Pinpoint the cell where the given text exists, returning its [X, Y] midpoint coordinate. 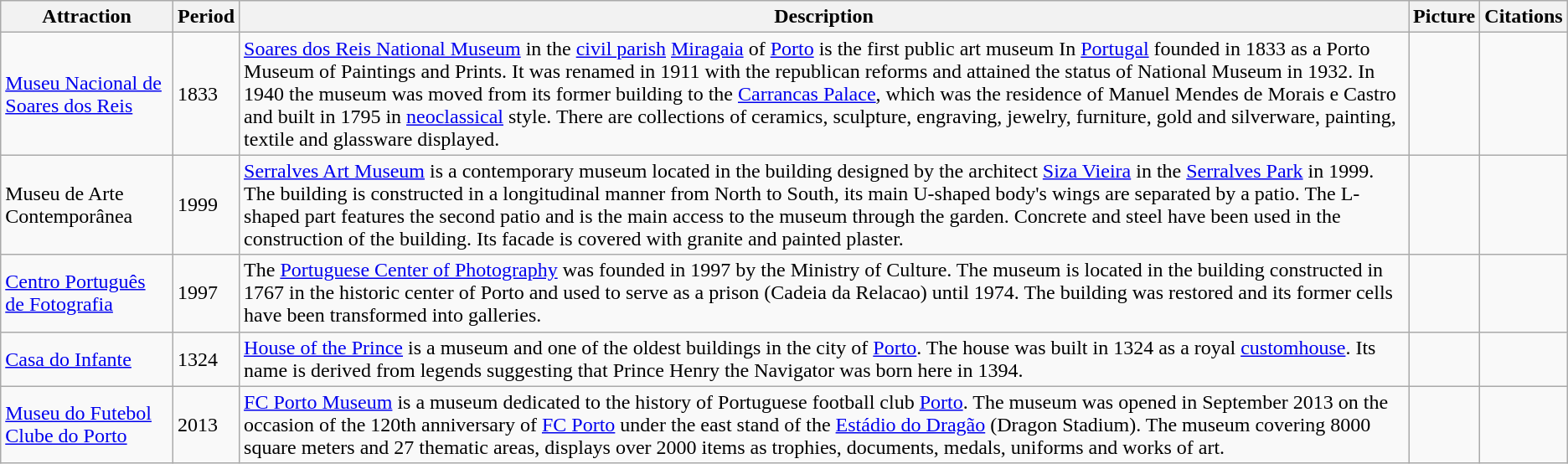
1324 [206, 358]
1999 [206, 204]
Period [206, 17]
1833 [206, 94]
Centro Português de Fotografia [87, 293]
Attraction [87, 17]
Museu Nacional de Soares dos Reis [87, 94]
Museu do Futebol Clube do Porto [87, 425]
Description [824, 17]
2013 [206, 425]
Citations [1524, 17]
1997 [206, 293]
Casa do Infante [87, 358]
Picture [1444, 17]
Museu de Arte Contemporânea [87, 204]
